Find where the given text appears and provide that cell's center as [x, y] coordinate. 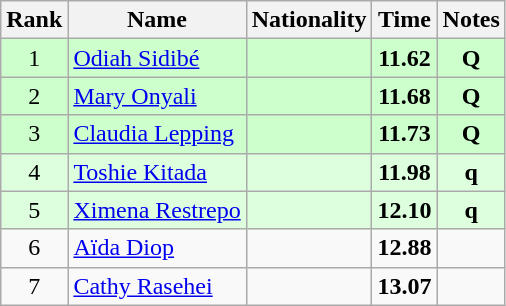
Cathy Rasehei [157, 286]
12.10 [404, 210]
11.68 [404, 96]
Aïda Diop [157, 248]
Mary Onyali [157, 96]
Toshie Kitada [157, 172]
Name [157, 20]
12.88 [404, 248]
3 [34, 134]
11.98 [404, 172]
1 [34, 58]
Nationality [309, 20]
4 [34, 172]
Odiah Sidibé [157, 58]
Claudia Lepping [157, 134]
2 [34, 96]
7 [34, 286]
13.07 [404, 286]
Ximena Restrepo [157, 210]
Rank [34, 20]
11.62 [404, 58]
Notes [471, 20]
Time [404, 20]
5 [34, 210]
11.73 [404, 134]
6 [34, 248]
